Detect which cell encompasses the target text, then output its [X, Y] center coordinate. 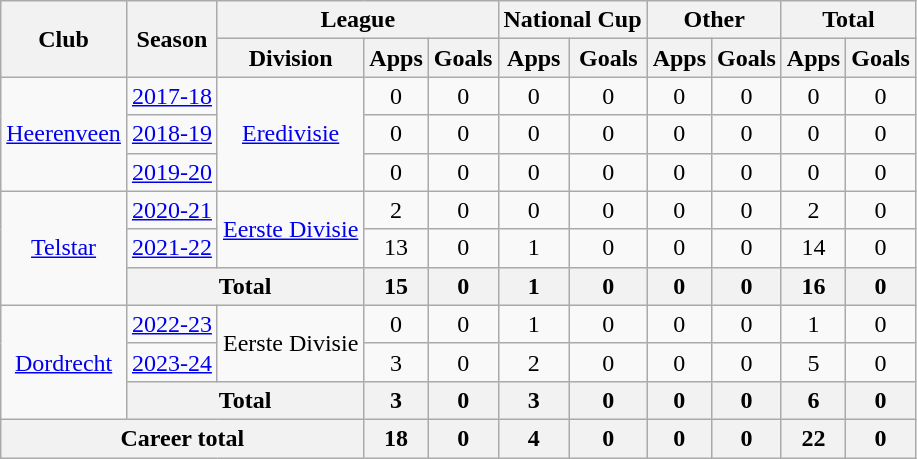
2020-21 [172, 210]
Division [290, 58]
Telstar [64, 248]
16 [813, 286]
13 [396, 248]
2018-19 [172, 134]
5 [813, 362]
15 [396, 286]
National Cup [572, 20]
Other [714, 20]
2021-22 [172, 248]
22 [813, 438]
Club [64, 39]
Season [172, 39]
League [358, 20]
Dordrecht [64, 362]
2019-20 [172, 172]
Eredivisie [290, 134]
2023-24 [172, 362]
18 [396, 438]
Career total [182, 438]
14 [813, 248]
6 [813, 400]
2017-18 [172, 96]
4 [534, 438]
Heerenveen [64, 134]
2022-23 [172, 324]
